Output the (X, Y) coordinate of the center of the cell containing the given text.  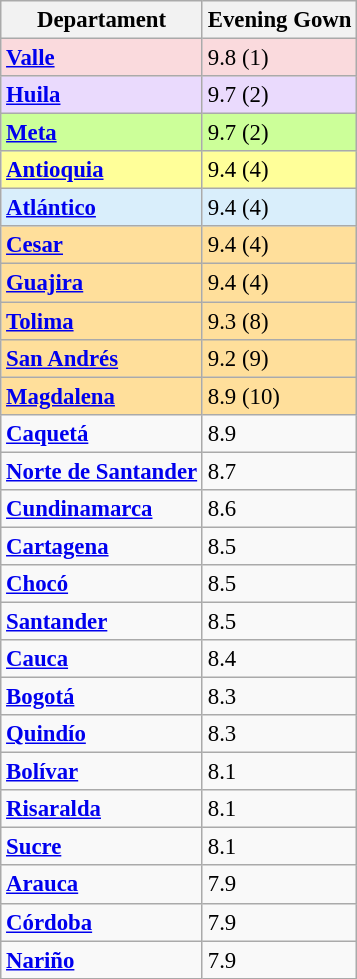
Nariño (102, 960)
Cauca (102, 659)
Arauca (102, 885)
8.4 (279, 659)
San Andrés (102, 358)
Norte de Santander (102, 471)
8.7 (279, 471)
Cesar (102, 245)
Departament (102, 20)
Cartagena (102, 546)
Chocó (102, 584)
Meta (102, 133)
Bolívar (102, 772)
9.8 (1) (279, 58)
Atlántico (102, 208)
Santander (102, 621)
Risaralda (102, 809)
Quindío (102, 734)
Cundinamarca (102, 509)
8.9 (10) (279, 396)
Bogotá (102, 697)
Sucre (102, 847)
Caquetá (102, 433)
8.9 (279, 433)
Guajira (102, 283)
Valle (102, 58)
9.2 (9) (279, 358)
Tolima (102, 321)
9.3 (8) (279, 321)
Antioquia (102, 170)
Huila (102, 95)
Córdoba (102, 922)
8.6 (279, 509)
Magdalena (102, 396)
Evening Gown (279, 20)
